For the text-containing cell, return its midpoint in (X, Y) coordinate format. 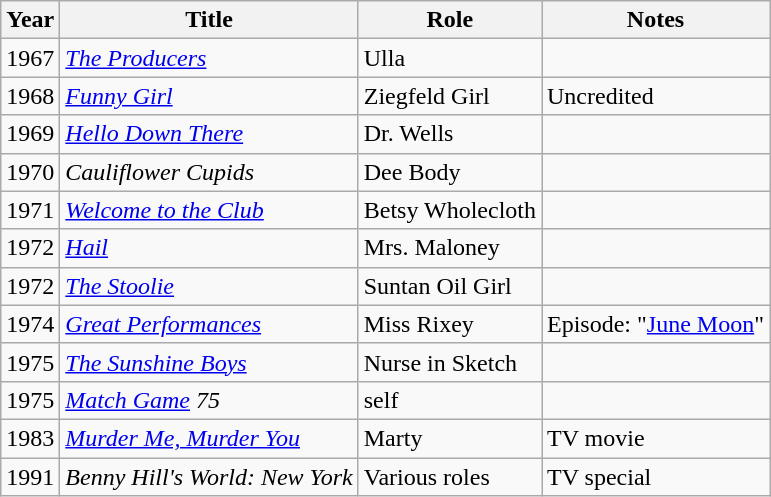
The Sunshine Boys (209, 362)
Notes (656, 20)
1968 (30, 96)
1983 (30, 438)
self (450, 400)
Miss Rixey (450, 324)
Role (450, 20)
TV special (656, 477)
Benny Hill's World: New York (209, 477)
Welcome to the Club (209, 210)
1991 (30, 477)
Hail (209, 248)
TV movie (656, 438)
1969 (30, 134)
Match Game 75 (209, 400)
Nurse in Sketch (450, 362)
Marty (450, 438)
Murder Me, Murder You (209, 438)
The Producers (209, 58)
Various roles (450, 477)
Uncredited (656, 96)
1971 (30, 210)
Year (30, 20)
Great Performances (209, 324)
Ziegfeld Girl (450, 96)
Cauliflower Cupids (209, 172)
Ulla (450, 58)
Hello Down There (209, 134)
1967 (30, 58)
1970 (30, 172)
Dr. Wells (450, 134)
Betsy Wholecloth (450, 210)
Mrs. Maloney (450, 248)
1974 (30, 324)
The Stoolie (209, 286)
Funny Girl (209, 96)
Episode: "June Moon" (656, 324)
Title (209, 20)
Suntan Oil Girl (450, 286)
Dee Body (450, 172)
